Detect which cell encompasses the target text, then output its (X, Y) center coordinate. 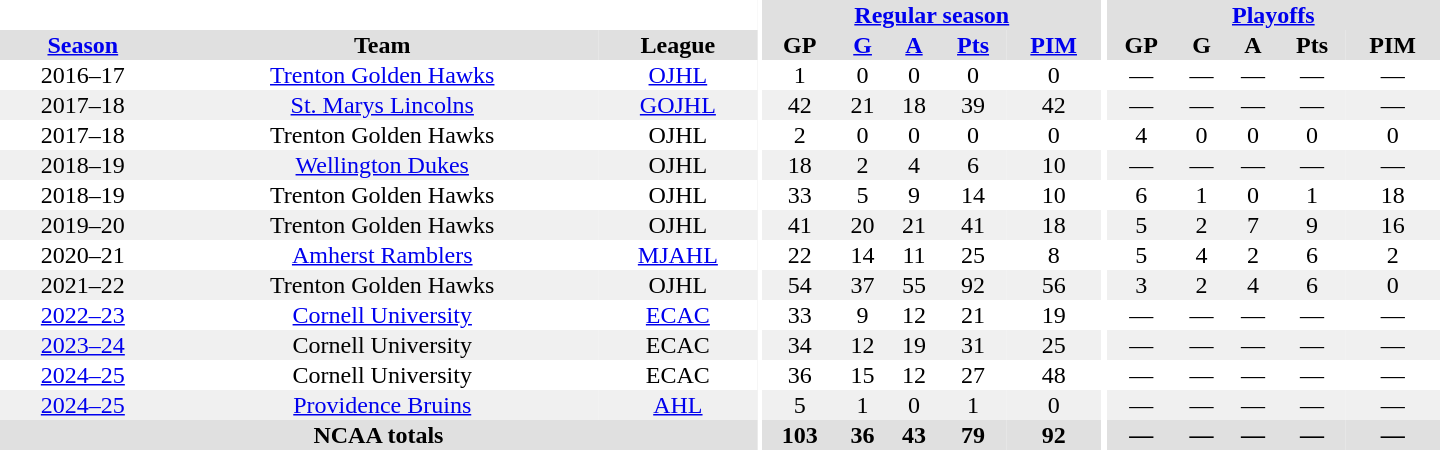
Wellington Dukes (382, 165)
Providence Bruins (382, 405)
54 (800, 285)
Team (382, 45)
GOJHL (678, 105)
AHL (678, 405)
7 (1252, 225)
27 (974, 375)
MJAHL (678, 255)
NCAA totals (378, 435)
2023–24 (83, 345)
3 (1142, 285)
League (678, 45)
2022–23 (83, 315)
43 (914, 435)
Regular season (932, 15)
St. Marys Lincolns (382, 105)
20 (862, 225)
34 (800, 345)
22 (800, 255)
79 (974, 435)
2016–17 (83, 75)
31 (974, 345)
37 (862, 285)
Season (83, 45)
Amherst Ramblers (382, 255)
16 (1392, 225)
2021–22 (83, 285)
2020–21 (83, 255)
55 (914, 285)
48 (1054, 375)
103 (800, 435)
15 (862, 375)
2019–20 (83, 225)
39 (974, 105)
56 (1054, 285)
8 (1054, 255)
11 (914, 255)
Playoffs (1274, 15)
